Return the (X, Y) coordinate for the center point of the cell that contains the specified text.  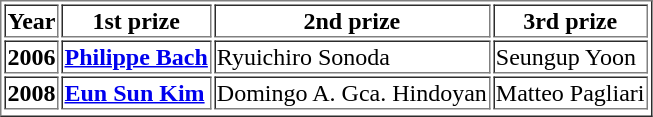
2nd prize (352, 20)
3rd prize (570, 20)
Ryuichiro Sonoda (352, 56)
2006 (31, 56)
Eun Sun Kim (136, 92)
Matteo Pagliari (570, 92)
1st prize (136, 20)
Domingo A. Gca. Hindoyan (352, 92)
Philippe Bach (136, 56)
2008 (31, 92)
Year (31, 20)
Seungup Yoon (570, 56)
